Identify which cell holds the provided text, then report its [X, Y] central coordinate. 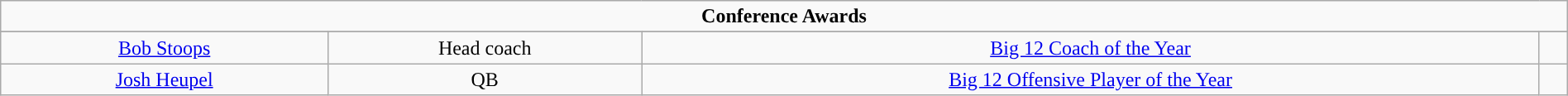
QB [485, 79]
Conference Awards [784, 17]
Head coach [485, 48]
Bob Stoops [165, 48]
Big 12 Coach of the Year [1090, 48]
Big 12 Offensive Player of the Year [1090, 79]
Josh Heupel [165, 79]
